Provide the [x, y] coordinate of the cell's center where the given text is located.  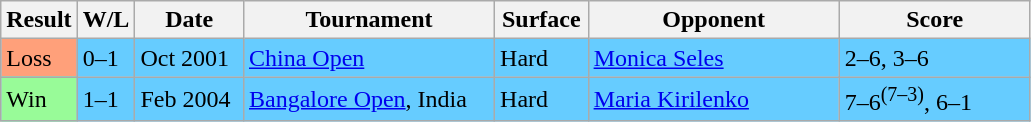
Oct 2001 [190, 58]
China Open [368, 58]
7–6(7–3), 6–1 [934, 100]
1–1 [106, 100]
Win [39, 100]
Score [934, 20]
Opponent [714, 20]
0–1 [106, 58]
Surface [542, 20]
2–6, 3–6 [934, 58]
Feb 2004 [190, 100]
Monica Seles [714, 58]
Date [190, 20]
Loss [39, 58]
W/L [106, 20]
Result [39, 20]
Maria Kirilenko [714, 100]
Bangalore Open, India [368, 100]
Tournament [368, 20]
